Pinpoint the cell where the given text exists, returning its [x, y] midpoint coordinate. 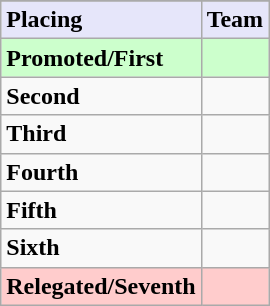
Second [101, 96]
Team [235, 20]
Sixth [101, 248]
Fourth [101, 172]
Placing [101, 20]
Relegated/Seventh [101, 286]
Third [101, 134]
Promoted/First [101, 58]
Fifth [101, 210]
